Capture the cell that displays the provided text and extract its [X, Y] central coordinate. 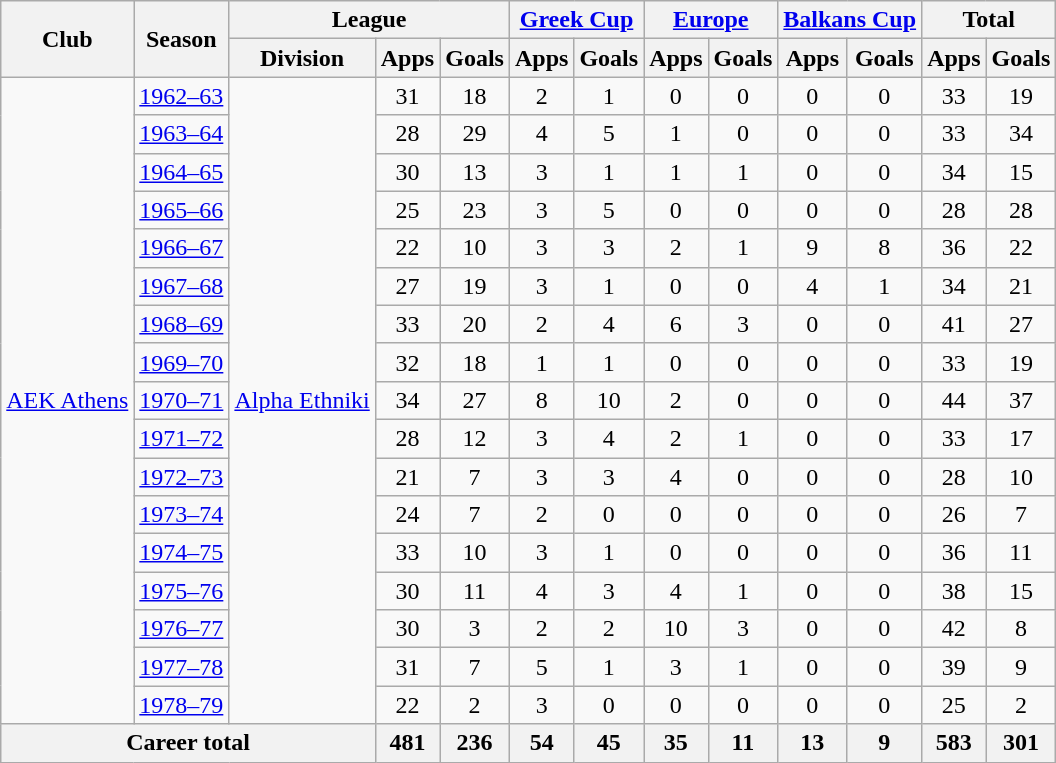
45 [609, 743]
583 [954, 743]
Balkans Cup [850, 20]
Total [989, 20]
39 [954, 667]
1977–78 [182, 667]
1975–76 [182, 591]
1967–68 [182, 286]
1973–74 [182, 515]
Club [68, 39]
481 [407, 743]
44 [954, 400]
1968–69 [182, 324]
17 [1021, 438]
Greek Cup [576, 20]
Season [182, 39]
1964–65 [182, 172]
26 [954, 515]
Career total [188, 743]
League [370, 20]
1963–64 [182, 134]
12 [475, 438]
20 [475, 324]
23 [475, 210]
1962–63 [182, 96]
37 [1021, 400]
38 [954, 591]
1966–67 [182, 248]
1965–66 [182, 210]
1969–70 [182, 362]
35 [676, 743]
AEK Athens [68, 400]
54 [541, 743]
Alpha Ethniki [302, 400]
Division [302, 58]
32 [407, 362]
301 [1021, 743]
1976–77 [182, 629]
6 [676, 324]
42 [954, 629]
24 [407, 515]
41 [954, 324]
1970–71 [182, 400]
Europe [711, 20]
1972–73 [182, 477]
1978–79 [182, 705]
29 [475, 134]
1971–72 [182, 438]
236 [475, 743]
1974–75 [182, 553]
